For the text-containing cell, return its midpoint in (X, Y) coordinate format. 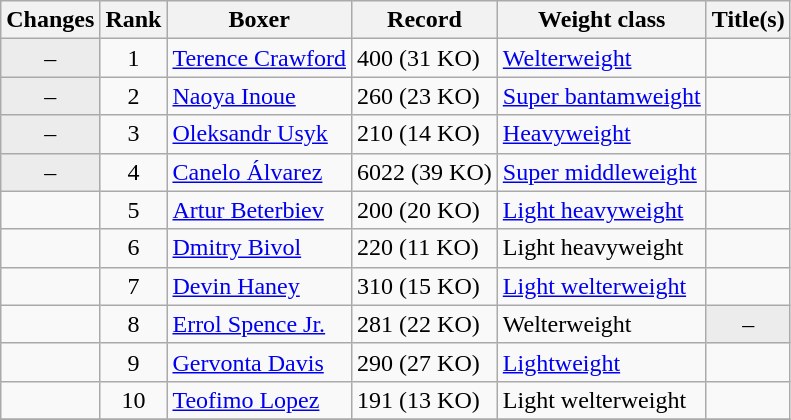
Artur Beterbiev (260, 210)
Changes (50, 20)
Weight class (602, 20)
191 (13 KO) (425, 400)
290 (27 KO) (425, 362)
310 (15 KO) (425, 286)
220 (11 KO) (425, 248)
210 (14 KO) (425, 134)
Heavyweight (602, 134)
Title(s) (748, 20)
Errol Spence Jr. (260, 324)
Oleksandr Usyk (260, 134)
5 (134, 210)
Boxer (260, 20)
6022 (39 KO) (425, 172)
Record (425, 20)
2 (134, 96)
Rank (134, 20)
3 (134, 134)
Gervonta Davis (260, 362)
400 (31 KO) (425, 58)
10 (134, 400)
Teofimo Lopez (260, 400)
Dmitry Bivol (260, 248)
7 (134, 286)
Super bantamweight (602, 96)
6 (134, 248)
Lightweight (602, 362)
4 (134, 172)
8 (134, 324)
260 (23 KO) (425, 96)
Super middleweight (602, 172)
200 (20 KO) (425, 210)
Devin Haney (260, 286)
281 (22 KO) (425, 324)
Naoya Inoue (260, 96)
9 (134, 362)
1 (134, 58)
Canelo Álvarez (260, 172)
Terence Crawford (260, 58)
